Detect which cell encompasses the target text, then output its (X, Y) center coordinate. 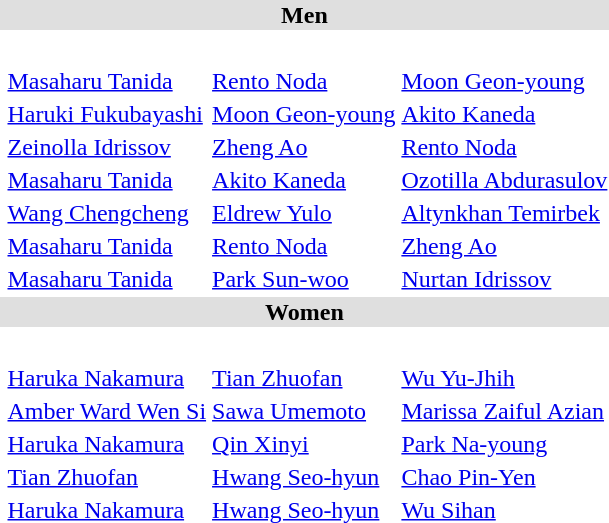
Wu Yu-Jhih (504, 378)
Nurtan Idrissov (504, 279)
Marissa Zaiful Azian (504, 411)
Altynkhan Temirbek (504, 213)
Men (304, 15)
Wang Chengcheng (107, 213)
Qin Xinyi (304, 444)
Ozotilla Abdurasulov (504, 180)
Hwang Seo-hyun (304, 477)
Amber Ward Wen Si (107, 411)
Women (304, 312)
Park Na-young (504, 444)
Eldrew Yulo (304, 213)
Chao Pin-Yen (504, 477)
Sawa Umemoto (304, 411)
Zeinolla Idrissov (107, 147)
Park Sun-woo (304, 279)
Haruki Fukubayashi (107, 114)
